Pinpoint the cell where the given text exists, returning its [x, y] midpoint coordinate. 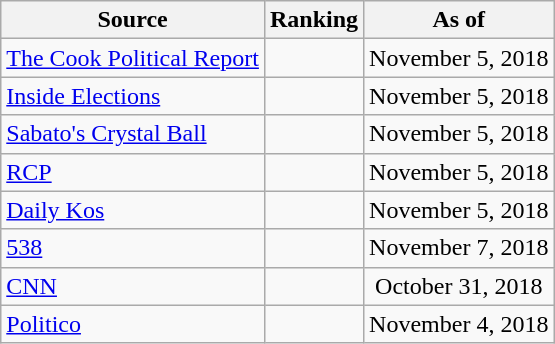
Politico [133, 324]
Inside Elections [133, 96]
As of [459, 20]
Daily Kos [133, 210]
Source [133, 20]
CNN [133, 286]
Ranking [314, 20]
538 [133, 248]
November 7, 2018 [459, 248]
October 31, 2018 [459, 286]
Sabato's Crystal Ball [133, 134]
RCP [133, 172]
The Cook Political Report [133, 58]
November 4, 2018 [459, 324]
